From the cell containing the given text, extract its center point as (X, Y) coordinate. 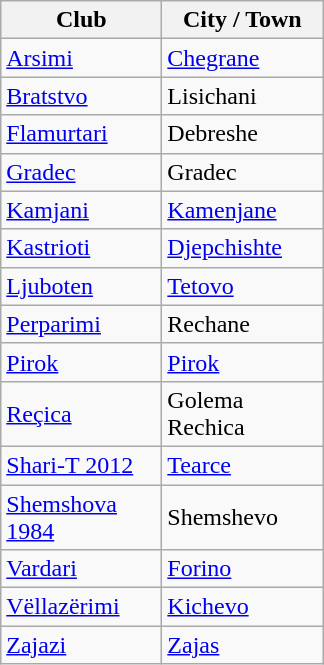
City / Town (242, 20)
Golema Rechica (242, 414)
Vëllazërimi (82, 607)
Kastrioti (82, 248)
Club (82, 20)
Shemshova 1984 (82, 516)
Lisichani (242, 96)
Forino (242, 569)
Reçica (82, 414)
Perparimi (82, 324)
Zajazi (82, 645)
Chegrane (242, 58)
Kamjani (82, 210)
Tearce (242, 465)
Shari-T 2012 (82, 465)
Flamurtari (82, 134)
Ljuboten (82, 286)
Shemshevo (242, 516)
Debreshe (242, 134)
Kichevo (242, 607)
Bratstvo (82, 96)
Rechane (242, 324)
Tetovo (242, 286)
Kamenjane (242, 210)
Vardari (82, 569)
Djepchishte (242, 248)
Arsimi (82, 58)
Zajas (242, 645)
